Output the (x, y) coordinate of the center of the cell containing the given text.  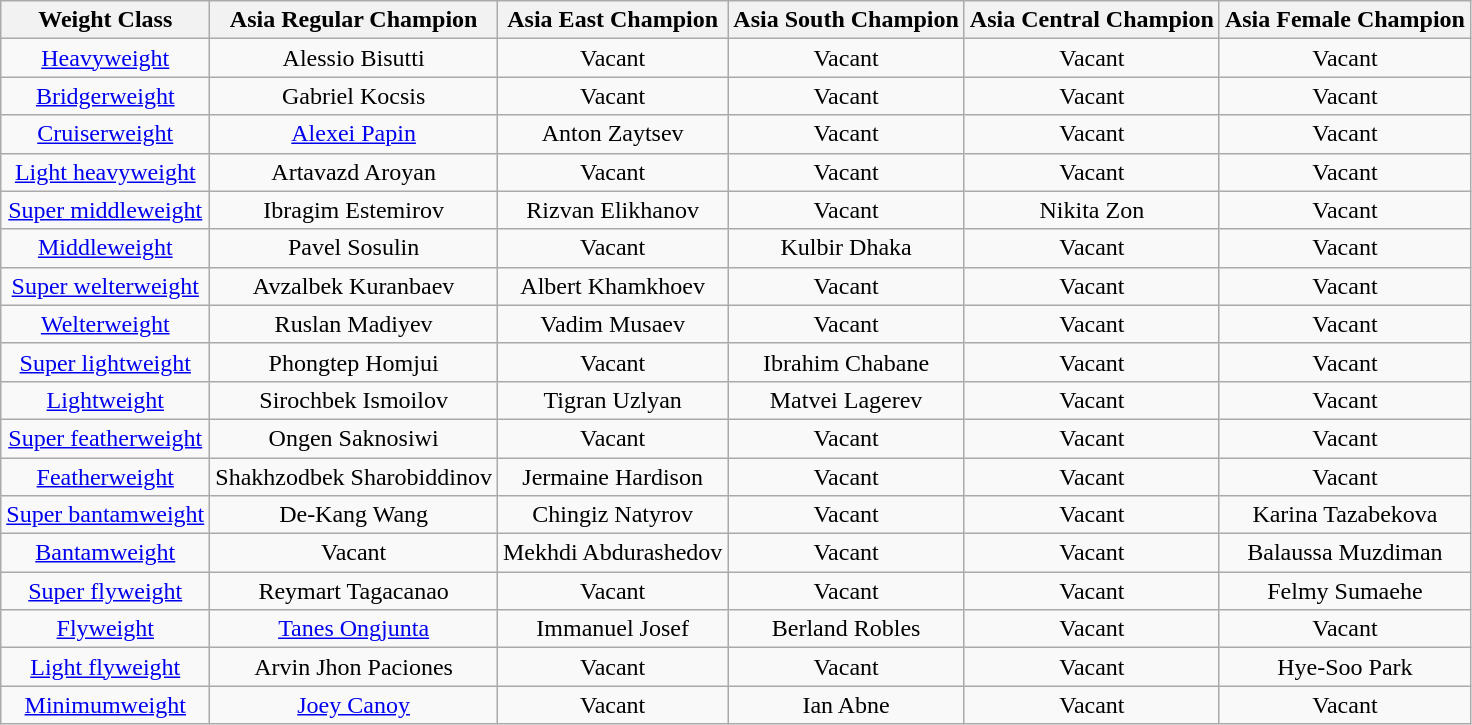
Super bantamweight (106, 515)
Weight Class (106, 20)
Hye-Soo Park (1344, 667)
Vadim Musaev (612, 324)
Asia Central Champion (1092, 20)
Ibrahim Chabane (846, 362)
Alexei Papin (354, 134)
Jermaine Hardison (612, 477)
Anton Zaytsev (612, 134)
Super lightweight (106, 362)
Ongen Saknosiwi (354, 438)
Ruslan Madiyev (354, 324)
Artavazd Aroyan (354, 172)
Shakhzodbek Sharobiddinov (354, 477)
Middleweight (106, 248)
De-Kang Wang (354, 515)
Bridgerweight (106, 96)
Arvin Jhon Paciones (354, 667)
Sirochbek Ismoilov (354, 400)
Pavel Sosulin (354, 248)
Flyweight (106, 629)
Heavyweight (106, 58)
Super middleweight (106, 210)
Featherweight (106, 477)
Karina Tazabekova (1344, 515)
Minimumweight (106, 705)
Joey Canoy (354, 705)
Super featherweight (106, 438)
Phongtep Homjui (354, 362)
Gabriel Kocsis (354, 96)
Felmy Sumaehe (1344, 591)
Cruiserweight (106, 134)
Asia South Champion (846, 20)
Kulbir Dhaka (846, 248)
Super flyweight (106, 591)
Ibragim Estemirov (354, 210)
Berland Robles (846, 629)
Reymart Tagacanao (354, 591)
Asia East Champion (612, 20)
Rizvan Elikhanov (612, 210)
Tigran Uzlyan (612, 400)
Tanes Ongjunta (354, 629)
Albert Khamkhoev (612, 286)
Super welterweight (106, 286)
Lightweight (106, 400)
Nikita Zon (1092, 210)
Welterweight (106, 324)
Chingiz Natyrov (612, 515)
Alessio Bisutti (354, 58)
Light heavyweight (106, 172)
Avzalbek Kuranbaev (354, 286)
Ian Abne (846, 705)
Matvei Lagerev (846, 400)
Balaussa Muzdiman (1344, 553)
Bantamweight (106, 553)
Asia Female Champion (1344, 20)
Immanuel Josef (612, 629)
Light flyweight (106, 667)
Mekhdi Abdurashedov (612, 553)
Asia Regular Champion (354, 20)
